Extract the [X, Y] coordinate from the center of the cell holding the provided text.  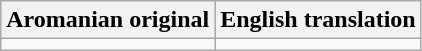
Aromanian original [108, 20]
English translation [318, 20]
